Pinpoint the cell where the given text exists, returning its [x, y] midpoint coordinate. 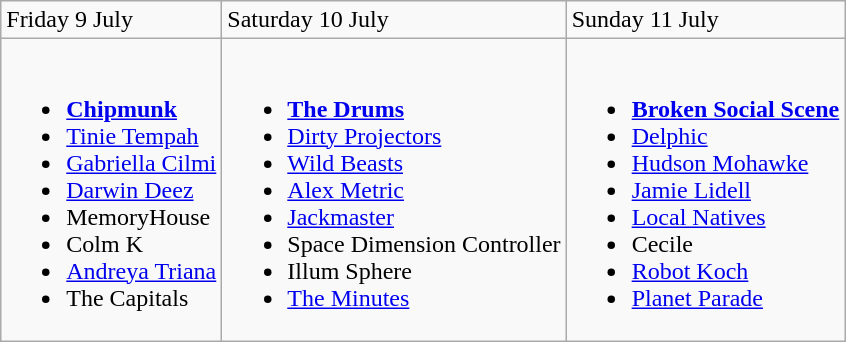
ChipmunkTinie TempahGabriella CilmiDarwin DeezMemoryHouseColm KAndreya TrianaThe Capitals [112, 190]
Broken Social SceneDelphicHudson MohawkeJamie LidellLocal NativesCecileRobot KochPlanet Parade [706, 190]
Saturday 10 July [394, 20]
Friday 9 July [112, 20]
The DrumsDirty ProjectorsWild BeastsAlex MetricJackmasterSpace Dimension ControllerIllum SphereThe Minutes [394, 190]
Sunday 11 July [706, 20]
